From the cell containing the given text, extract its center point as (x, y) coordinate. 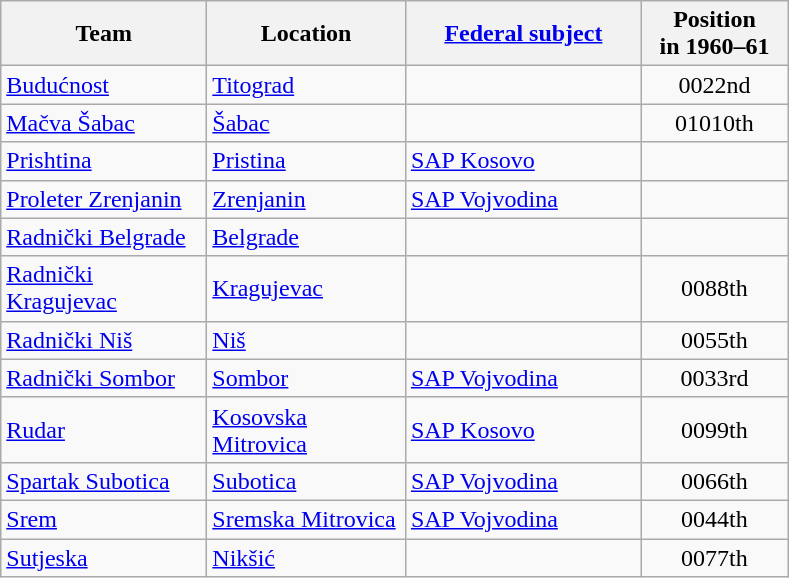
01010th (714, 123)
Sombor (306, 378)
Titograd (306, 85)
0088th (714, 288)
Radnički Kragujevac (104, 288)
Kosovska Mitrovica (306, 430)
Kragujevac (306, 288)
Pristina (306, 161)
Radnički Belgrade (104, 237)
Prishtina (104, 161)
0044th (714, 519)
Radnički Sombor (104, 378)
Srem (104, 519)
Budućnost (104, 85)
0033rd (714, 378)
0077th (714, 557)
Sremska Mitrovica (306, 519)
Mačva Šabac (104, 123)
Spartak Subotica (104, 481)
Sutjeska (104, 557)
Subotica (306, 481)
Niš (306, 340)
Proleter Zrenjanin (104, 199)
0066th (714, 481)
Location (306, 34)
0022nd (714, 85)
Šabac (306, 123)
Nikšić (306, 557)
Federal subject (523, 34)
Belgrade (306, 237)
Zrenjanin (306, 199)
0099th (714, 430)
0055th (714, 340)
Team (104, 34)
Rudar (104, 430)
Radnički Niš (104, 340)
Positionin 1960–61 (714, 34)
